Capture the cell that displays the provided text and extract its [X, Y] central coordinate. 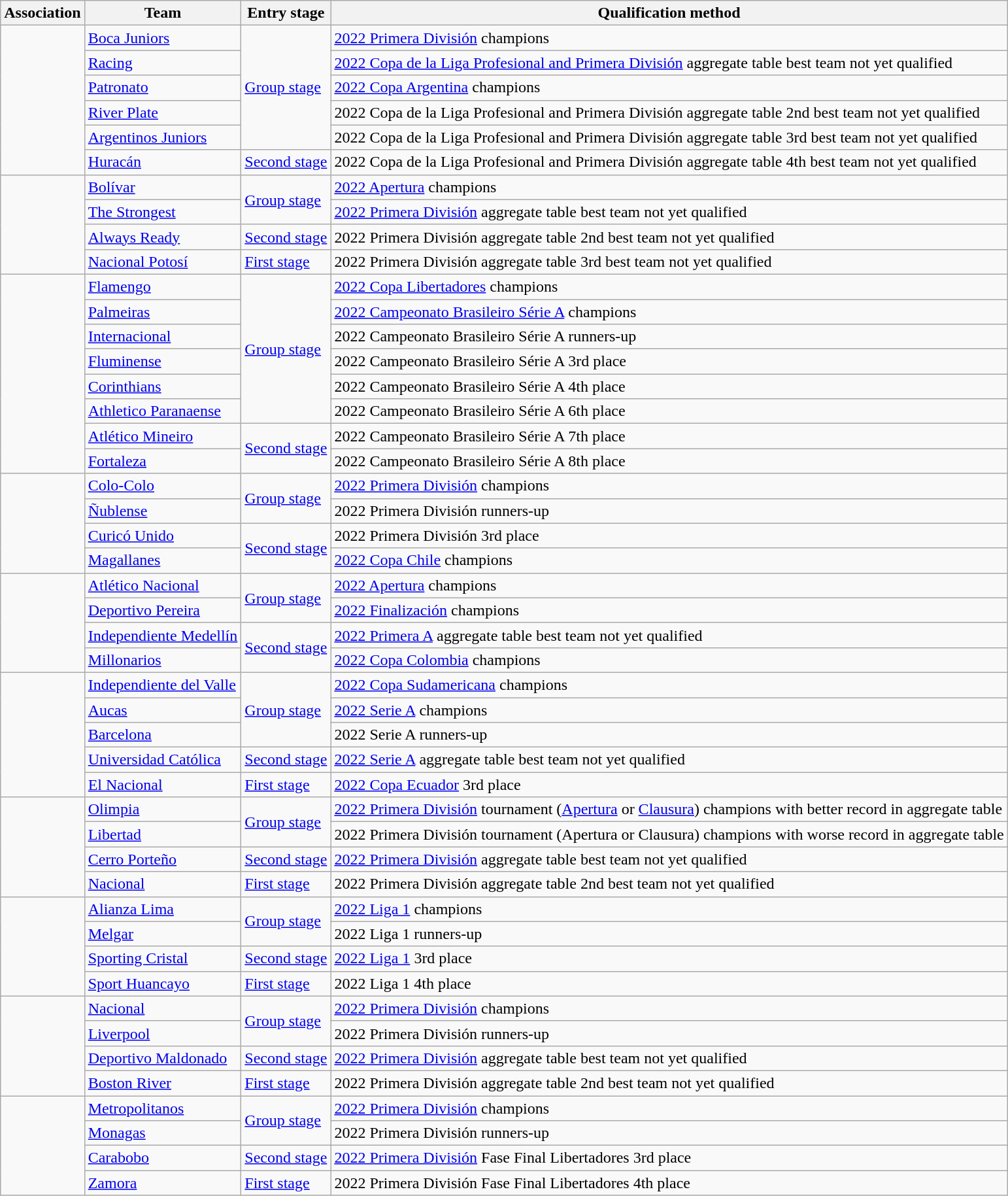
Boston River [163, 1083]
2022 Primera A aggregate table best team not yet qualified [669, 635]
Sport Huancayo [163, 983]
2022 Copa de la Liga Profesional and Primera División aggregate table 3rd best team not yet qualified [669, 137]
2022 Campeonato Brasileiro Série A 8th place [669, 461]
Ñublense [163, 511]
Libertad [163, 834]
Carabobo [163, 1158]
Patronato [163, 88]
Metropolitanos [163, 1108]
2022 Campeonato Brasileiro Série A 6th place [669, 411]
Sporting Cristal [163, 959]
2022 Serie A aggregate table best team not yet qualified [669, 760]
2022 Liga 1 4th place [669, 983]
Deportivo Maldonado [163, 1058]
Monagas [163, 1133]
Curicó Unido [163, 536]
Aucas [163, 709]
Nacional Potosí [163, 262]
2022 Liga 1 runners-up [669, 934]
2022 Copa Chile champions [669, 560]
Independiente Medellín [163, 635]
2022 Serie A champions [669, 709]
2022 Primera División Fase Final Libertadores 4th place [669, 1183]
Liverpool [163, 1033]
2022 Copa de la Liga Profesional and Primera División aggregate table 4th best team not yet qualified [669, 162]
Palmeiras [163, 312]
Fortaleza [163, 461]
The Strongest [163, 212]
Fluminense [163, 362]
Bolívar [163, 187]
2022 Campeonato Brasileiro Série A 7th place [669, 436]
Internacional [163, 337]
2022 Campeonato Brasileiro Série A 4th place [669, 386]
Millonarios [163, 660]
Always Ready [163, 237]
2022 Copa Ecuador 3rd place [669, 785]
Deportivo Pereira [163, 610]
2022 Liga 1 champions [669, 909]
Universidad Católica [163, 760]
River Plate [163, 112]
2022 Serie A runners-up [669, 735]
2022 Campeonato Brasileiro Série A champions [669, 312]
Colo-Colo [163, 486]
2022 Copa de la Liga Profesional and Primera División aggregate table best team not yet qualified [669, 63]
2022 Campeonato Brasileiro Série A runners-up [669, 337]
2022 Copa Sudamericana champions [669, 685]
2022 Copa de la Liga Profesional and Primera División aggregate table 2nd best team not yet qualified [669, 112]
2022 Copa Argentina champions [669, 88]
Qualification method [669, 13]
Melgar [163, 934]
2022 Primera División tournament (Apertura or Clausura) champions with worse record in aggregate table [669, 834]
Zamora [163, 1183]
Alianza Lima [163, 909]
2022 Campeonato Brasileiro Série A 3rd place [669, 362]
Atlético Nacional [163, 585]
Athletico Paranaense [163, 411]
Corinthians [163, 386]
2022 Liga 1 3rd place [669, 959]
2022 Primera División aggregate table 3rd best team not yet qualified [669, 262]
2022 Primera División Fase Final Libertadores 3rd place [669, 1158]
Atlético Mineiro [163, 436]
Flamengo [163, 286]
Argentinos Juniors [163, 137]
2022 Primera División 3rd place [669, 536]
Boca Juniors [163, 38]
Magallanes [163, 560]
El Nacional [163, 785]
Cerro Porteño [163, 859]
Barcelona [163, 735]
Entry stage [286, 13]
Association [42, 13]
Racing [163, 63]
Team [163, 13]
Olimpia [163, 810]
2022 Primera División tournament (Apertura or Clausura) champions with better record in aggregate table [669, 810]
2022 Finalización champions [669, 610]
Huracán [163, 162]
Independiente del Valle [163, 685]
2022 Copa Colombia champions [669, 660]
2022 Copa Libertadores champions [669, 286]
